Extract the (x, y) coordinate from the center of the cell holding the provided text.  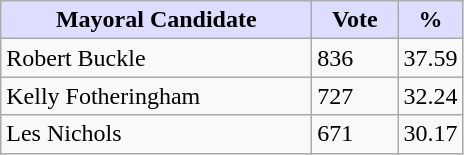
836 (355, 58)
Robert Buckle (156, 58)
Kelly Fotheringham (156, 96)
Les Nichols (156, 134)
37.59 (430, 58)
30.17 (430, 134)
Mayoral Candidate (156, 20)
727 (355, 96)
Vote (355, 20)
671 (355, 134)
% (430, 20)
32.24 (430, 96)
